Detect which cell encompasses the target text, then output its [x, y] center coordinate. 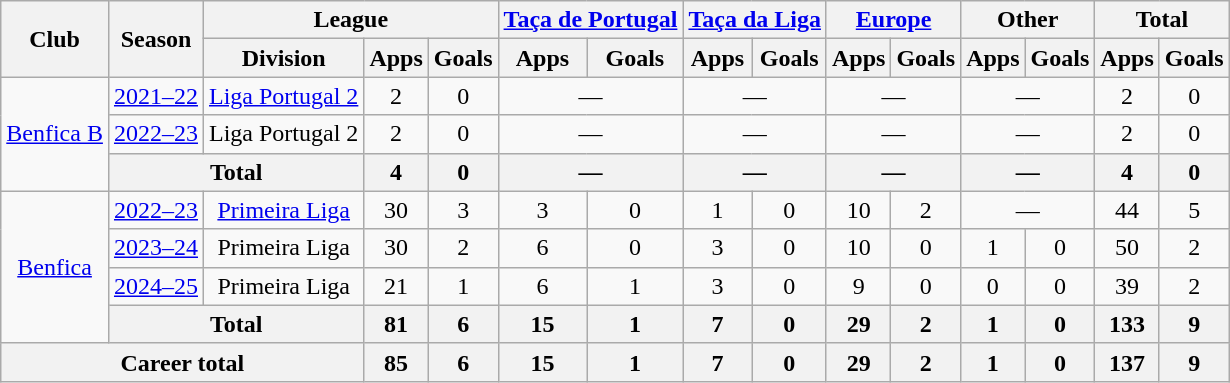
44 [1127, 210]
21 [396, 286]
39 [1127, 286]
Club [55, 39]
Benfica [55, 267]
Europe [893, 20]
2024–25 [156, 286]
137 [1127, 362]
Season [156, 39]
Career total [182, 362]
Division [284, 58]
50 [1127, 248]
2021–22 [156, 96]
2023–24 [156, 248]
Taça de Portugal [590, 20]
85 [396, 362]
81 [396, 324]
Other [1028, 20]
League [352, 20]
5 [1194, 210]
Taça da Liga [755, 20]
133 [1127, 324]
Benfica B [55, 134]
